Identify which cell holds the provided text, then report its (X, Y) central coordinate. 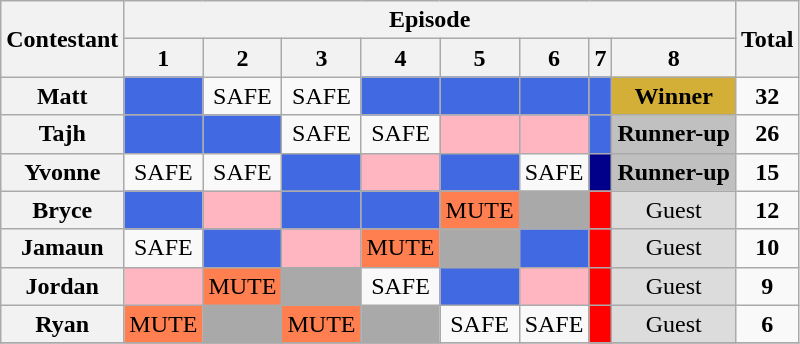
10 (767, 248)
Contestant (62, 39)
1 (164, 58)
Total (767, 39)
32 (767, 96)
Winner (674, 96)
Jamaun (62, 248)
Ryan (62, 324)
Episode (430, 20)
15 (767, 172)
Yvonne (62, 172)
9 (767, 286)
Jordan (62, 286)
2 (242, 58)
26 (767, 134)
5 (480, 58)
8 (674, 58)
7 (600, 58)
Bryce (62, 210)
12 (767, 210)
3 (322, 58)
Matt (62, 96)
Tajh (62, 134)
4 (400, 58)
